Return (X, Y) of the center of cell containing provided text 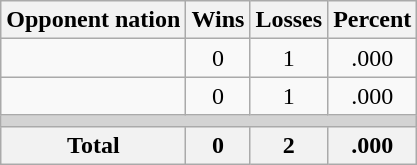
Opponent nation (94, 20)
2 (289, 145)
Wins (218, 20)
Percent (372, 20)
Total (94, 145)
Losses (289, 20)
